Return (x, y) of the center of cell containing provided text 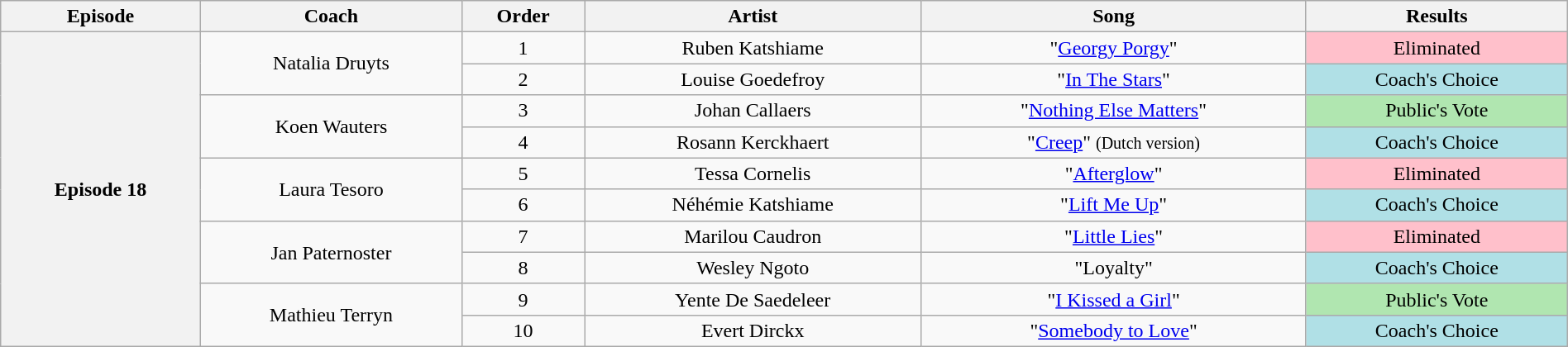
Order (523, 17)
Laura Tesoro (331, 189)
Yente De Saedeleer (753, 299)
Results (1437, 17)
Evert Dirckx (753, 330)
"Lift Me Up" (1114, 205)
Johan Callaers (753, 111)
Koen Wauters (331, 126)
Episode 18 (101, 190)
Mathieu Terryn (331, 315)
"Little Lies" (1114, 236)
"Afterglow" (1114, 173)
Tessa Cornelis (753, 173)
"In The Stars" (1114, 79)
3 (523, 111)
Song (1114, 17)
10 (523, 330)
"Georgy Porgy" (1114, 48)
Néhémie Katshiame (753, 205)
Marilou Caudron (753, 236)
Coach (331, 17)
6 (523, 205)
1 (523, 48)
"Creep" (Dutch version) (1114, 142)
2 (523, 79)
"Somebody to Love" (1114, 330)
7 (523, 236)
Rosann Kerckhaert (753, 142)
Episode (101, 17)
9 (523, 299)
5 (523, 173)
Artist (753, 17)
"Nothing Else Matters" (1114, 111)
8 (523, 268)
Ruben Katshiame (753, 48)
4 (523, 142)
Wesley Ngoto (753, 268)
Jan Paternoster (331, 252)
"I Kissed a Girl" (1114, 299)
"Loyalty" (1114, 268)
Natalia Druyts (331, 64)
Louise Goedefroy (753, 79)
